Locate the cell with the specified text and output its (X, Y) center coordinate. 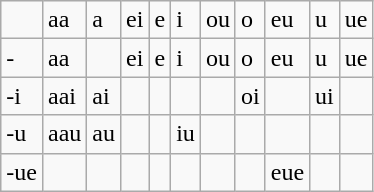
iu (186, 134)
-i (22, 96)
aai (64, 96)
eue (287, 172)
aau (64, 134)
ai (104, 96)
oi (250, 96)
-ue (22, 172)
a (104, 20)
- (22, 58)
-u (22, 134)
au (104, 134)
ui (325, 96)
